Search for the cell housing the specified text and yield its (X, Y) center coordinate. 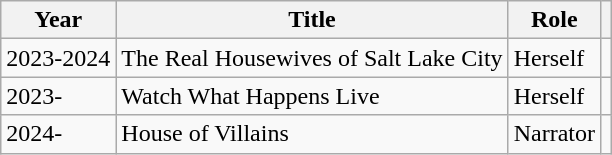
Watch What Happens Live (312, 96)
Year (58, 20)
The Real Housewives of Salt Lake City (312, 58)
2023- (58, 96)
Title (312, 20)
House of Villains (312, 134)
Role (554, 20)
2024- (58, 134)
Narrator (554, 134)
2023-2024 (58, 58)
